Scan for the cell matching the given text and deliver its (X, Y) coordinate at center. 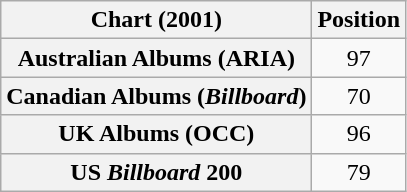
Chart (2001) (156, 20)
Position (359, 20)
79 (359, 172)
Australian Albums (ARIA) (156, 58)
96 (359, 134)
Canadian Albums (Billboard) (156, 96)
US Billboard 200 (156, 172)
UK Albums (OCC) (156, 134)
70 (359, 96)
97 (359, 58)
